Detect which cell encompasses the target text, then output its (x, y) center coordinate. 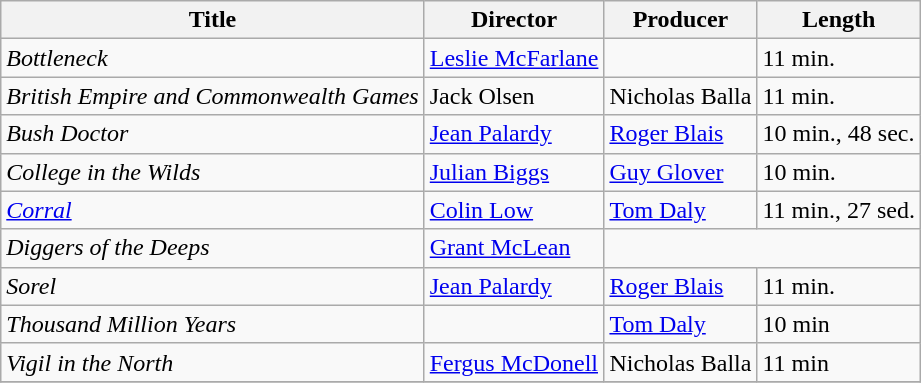
11 min (839, 362)
Leslie McFarlane (514, 58)
Vigil in the North (212, 362)
College in the Wilds (212, 172)
Colin Low (514, 210)
Diggers of the Deeps (212, 248)
Director (514, 20)
Title (212, 20)
Producer (680, 20)
British Empire and Commonwealth Games (212, 96)
Thousand Million Years (212, 324)
Guy Glover (680, 172)
Length (839, 20)
Jack Olsen (514, 96)
10 min., 48 sec. (839, 134)
Julian Biggs (514, 172)
10 min. (839, 172)
11 min., 27 sed. (839, 210)
Corral (212, 210)
Fergus McDonell (514, 362)
Bush Doctor (212, 134)
Grant McLean (514, 248)
Sorel (212, 286)
10 min (839, 324)
Bottleneck (212, 58)
